Find where the given text appears and provide that cell's center as (X, Y) coordinate. 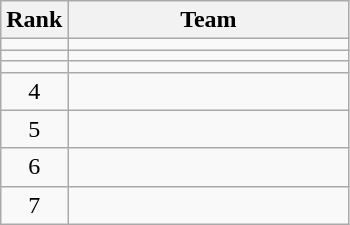
5 (34, 129)
6 (34, 167)
4 (34, 91)
Rank (34, 20)
Team (208, 20)
7 (34, 205)
